Scan for the cell matching the given text and deliver its [X, Y] coordinate at center. 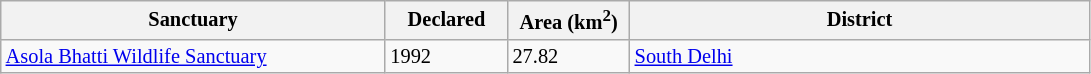
Sanctuary [194, 20]
27.82 [569, 56]
District [860, 20]
1992 [446, 56]
South Delhi [860, 56]
Asola Bhatti Wildlife Sanctuary [194, 56]
Area (km2) [569, 20]
Declared [446, 20]
